From the cell containing the given text, extract its center point as [X, Y] coordinate. 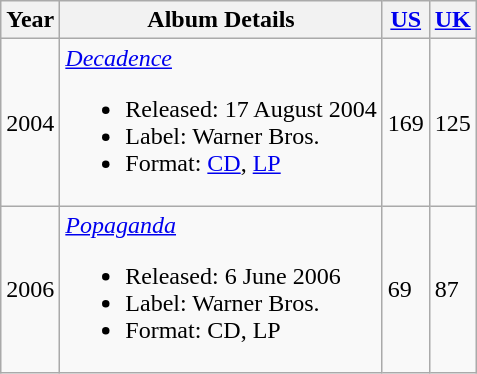
DecadenceReleased: 17 August 2004Label: Warner Bros.Format: CD, LP [221, 122]
Year [30, 20]
PopagandaReleased: 6 June 2006Label: Warner Bros.Format: CD, LP [221, 290]
Album Details [221, 20]
69 [406, 290]
US [406, 20]
125 [452, 122]
2006 [30, 290]
87 [452, 290]
UK [452, 20]
2004 [30, 122]
169 [406, 122]
